Return the (x, y) coordinate for the center point of the cell that contains the specified text.  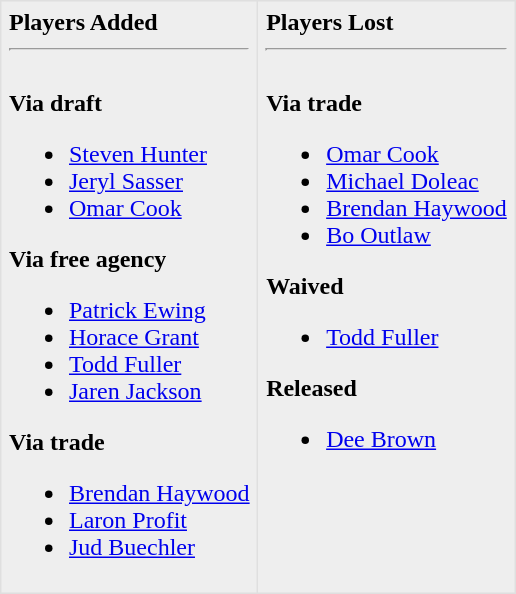
Players Lost Via tradeOmar CookMichael DoleacBrendan HaywoodBo OutlawWaivedTodd FullerReleasedDee Brown (386, 297)
